Find where the given text appears and provide that cell's center as (x, y) coordinate. 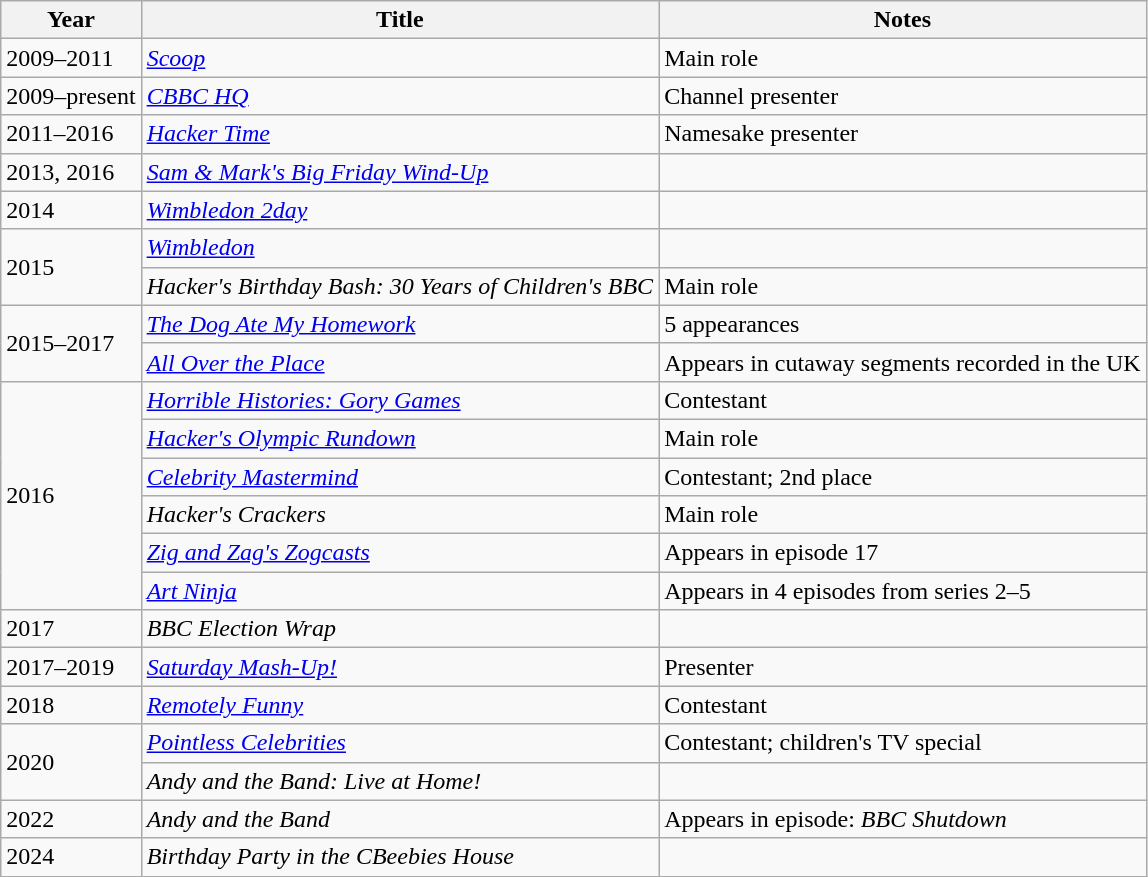
2015–2017 (71, 343)
2009–present (71, 96)
Remotely Funny (400, 705)
All Over the Place (400, 362)
Presenter (903, 667)
Title (400, 20)
Scoop (400, 58)
2011–2016 (71, 134)
2017–2019 (71, 667)
2017 (71, 629)
Horrible Histories: Gory Games (400, 400)
Contestant; children's TV special (903, 743)
2020 (71, 762)
2024 (71, 857)
2022 (71, 819)
Sam & Mark's Big Friday Wind-Up (400, 172)
2014 (71, 210)
Wimbledon (400, 248)
Andy and the Band: Live at Home! (400, 781)
Channel presenter (903, 96)
Zig and Zag's Zogcasts (400, 553)
Hacker Time (400, 134)
Appears in episode: BBC Shutdown (903, 819)
Namesake presenter (903, 134)
Pointless Celebrities (400, 743)
Year (71, 20)
Notes (903, 20)
Birthday Party in the CBeebies House (400, 857)
2016 (71, 495)
Hacker's Olympic Rundown (400, 438)
The Dog Ate My Homework (400, 324)
2009–2011 (71, 58)
Hacker's Birthday Bash: 30 Years of Children's BBC (400, 286)
Andy and the Band (400, 819)
Appears in episode 17 (903, 553)
Saturday Mash-Up! (400, 667)
Art Ninja (400, 591)
5 appearances (903, 324)
2015 (71, 267)
2018 (71, 705)
BBC Election Wrap (400, 629)
Appears in 4 episodes from series 2–5 (903, 591)
Celebrity Mastermind (400, 477)
Contestant; 2nd place (903, 477)
Hacker's Crackers (400, 515)
Wimbledon 2day (400, 210)
CBBC HQ (400, 96)
2013, 2016 (71, 172)
Appears in cutaway segments recorded in the UK (903, 362)
